For the text-containing cell, return its midpoint in (x, y) coordinate format. 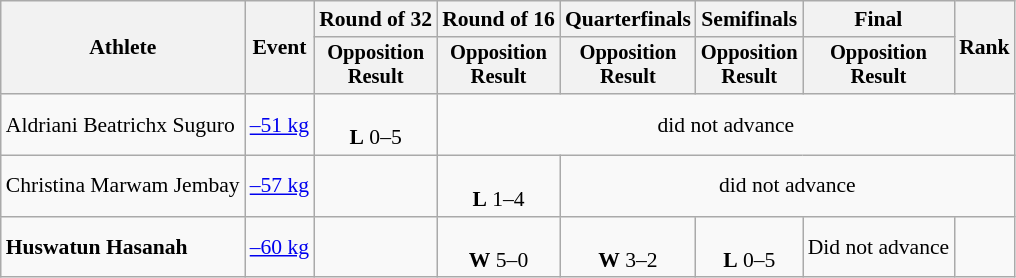
Semifinals (750, 19)
–51 kg (280, 124)
Round of 32 (376, 19)
Athlete (123, 48)
Final (879, 19)
Christina Marwam Jembay (123, 186)
Aldriani Beatrichx Suguro (123, 124)
Rank (984, 48)
Round of 16 (498, 19)
Event (280, 48)
W 3–2 (628, 248)
Huswatun Hasanah (123, 248)
L 1–4 (498, 186)
–60 kg (280, 248)
–57 kg (280, 186)
Quarterfinals (628, 19)
Did not advance (879, 248)
W 5–0 (498, 248)
